Capture the cell that displays the provided text and extract its [x, y] central coordinate. 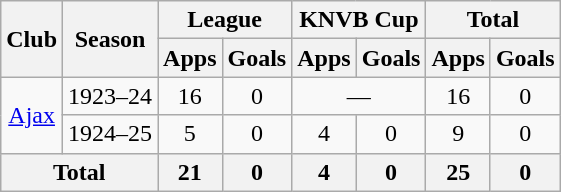
Ajax [32, 115]
— [359, 96]
Season [110, 39]
1923–24 [110, 96]
5 [190, 134]
21 [190, 172]
Club [32, 39]
League [225, 20]
KNVB Cup [359, 20]
25 [458, 172]
9 [458, 134]
1924–25 [110, 134]
